Scan for the cell matching the given text and deliver its (x, y) coordinate at center. 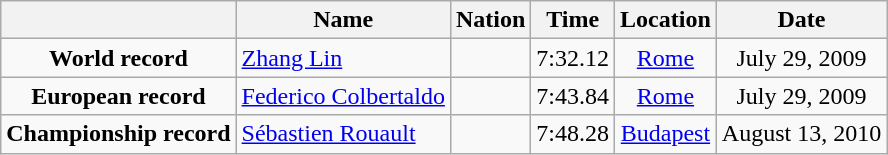
Nation (490, 20)
World record (118, 58)
Sébastien Rouault (343, 134)
Federico Colbertaldo (343, 96)
August 13, 2010 (801, 134)
Zhang Lin (343, 58)
Budapest (666, 134)
Time (573, 20)
Name (343, 20)
Championship record (118, 134)
European record (118, 96)
Date (801, 20)
7:48.28 (573, 134)
7:32.12 (573, 58)
7:43.84 (573, 96)
Location (666, 20)
